Identify which cell holds the provided text, then report its (x, y) central coordinate. 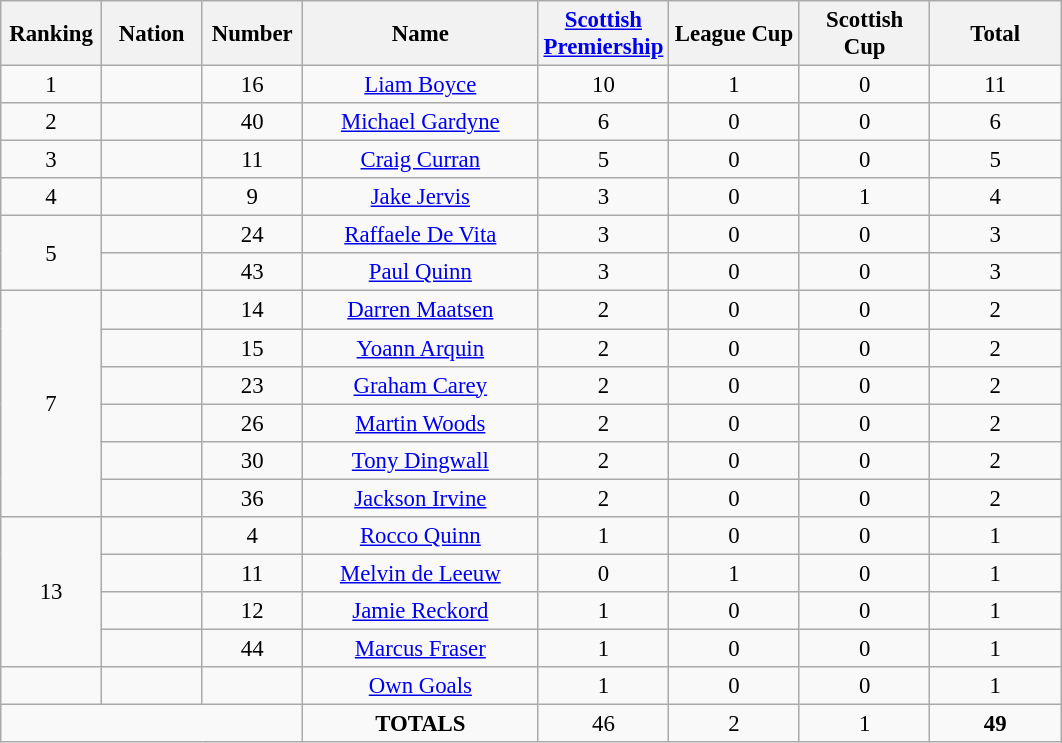
TOTALS (421, 724)
Ranking (52, 34)
7 (52, 404)
Craig Curran (421, 160)
Yoann Arquin (421, 348)
Rocco Quinn (421, 536)
30 (252, 460)
Scottish Cup (864, 34)
26 (252, 423)
23 (252, 385)
Melvin de Leeuw (421, 573)
Jackson Irvine (421, 498)
Scottish Premiership (604, 34)
League Cup (734, 34)
43 (252, 273)
46 (604, 724)
Graham Carey (421, 385)
Michael Gardyne (421, 122)
15 (252, 348)
Raffaele De Vita (421, 235)
Jake Jervis (421, 197)
Marcus Fraser (421, 648)
Nation (152, 34)
49 (996, 724)
Number (252, 34)
Darren Maatsen (421, 310)
44 (252, 648)
36 (252, 498)
Tony Dingwall (421, 460)
16 (252, 85)
14 (252, 310)
Name (421, 34)
12 (252, 611)
13 (52, 592)
Liam Boyce (421, 85)
9 (252, 197)
Martin Woods (421, 423)
Total (996, 34)
Own Goals (421, 686)
Paul Quinn (421, 273)
10 (604, 85)
24 (252, 235)
Jamie Reckord (421, 611)
40 (252, 122)
